Determine the [x, y] coordinate at the center of the cell enclosing the given text.  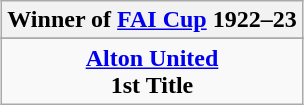
Alton United1st Title [152, 72]
Winner of FAI Cup 1922–23 [152, 20]
